From the cell containing the given text, extract its center point as (x, y) coordinate. 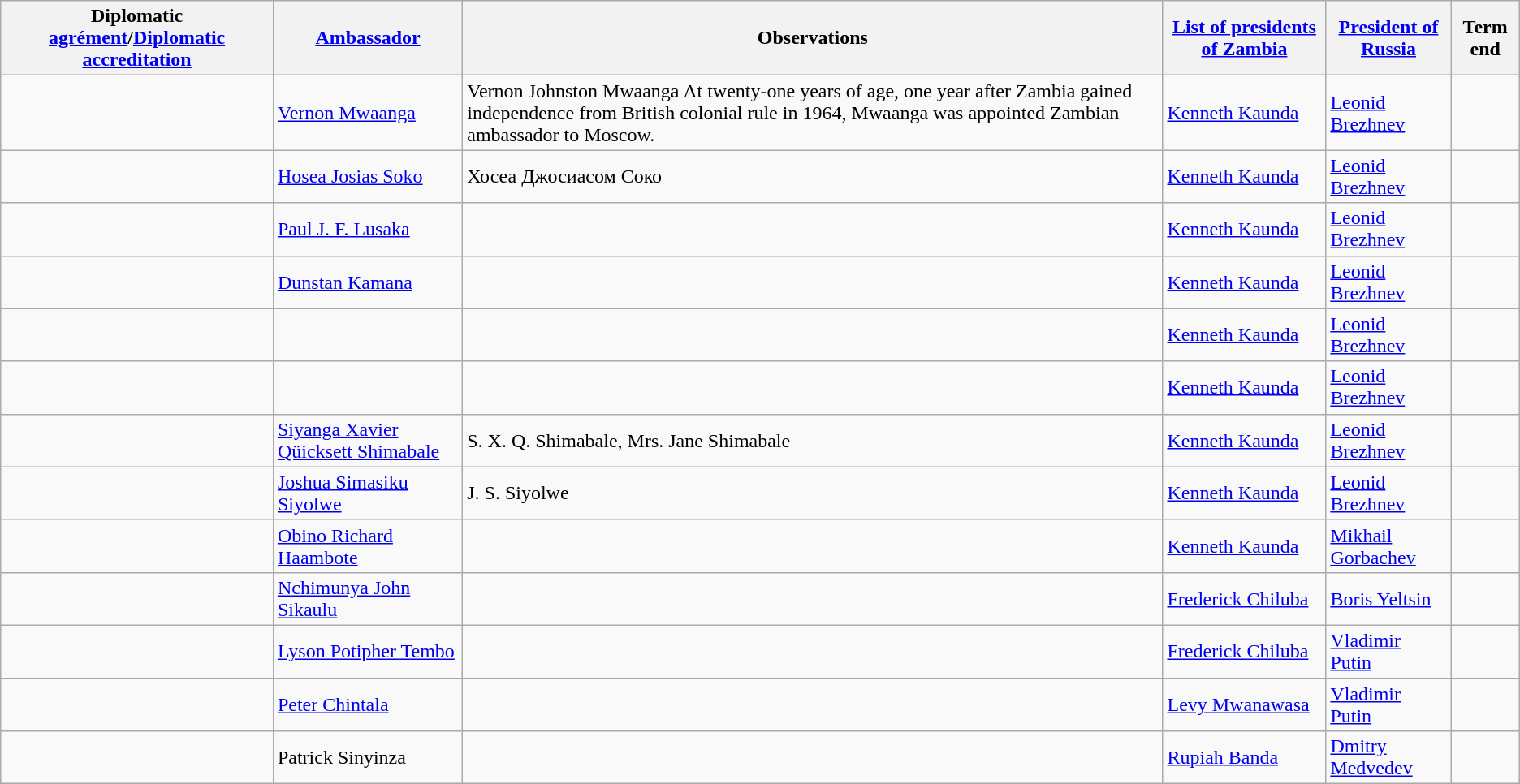
List of presidents of Zambia (1244, 38)
Term end (1485, 38)
Levy Mwanawasa (1244, 704)
Joshua Simasiku Siyolwe (367, 493)
Boris Yeltsin (1388, 599)
Obino Richard Haambote (367, 545)
Hosea Josias Soko (367, 177)
Peter Chintala (367, 704)
Rupiah Banda (1244, 758)
Mikhail Gorbachev (1388, 545)
Vernon Mwaanga (367, 113)
Nchimunya John Sikaulu (367, 599)
Ambassador (367, 38)
Dunstan Kamana (367, 282)
President of Russia (1388, 38)
Siyanga Xavier Qüicksett Shimabale (367, 440)
Paul J. F. Lusaka (367, 229)
S. X. Q. Shimabale, Mrs. Jane Shimabale (813, 440)
J. S. Siyolwe (813, 493)
Diplomatic agrément/Diplomatic accreditation (137, 38)
Patrick Sinyinza (367, 758)
Хосеа Джосиасом Соко (813, 177)
Lyson Potipher Tembo (367, 651)
Dmitry Medvedev (1388, 758)
Observations (813, 38)
